Locate the cell with the specified text and output its [x, y] center coordinate. 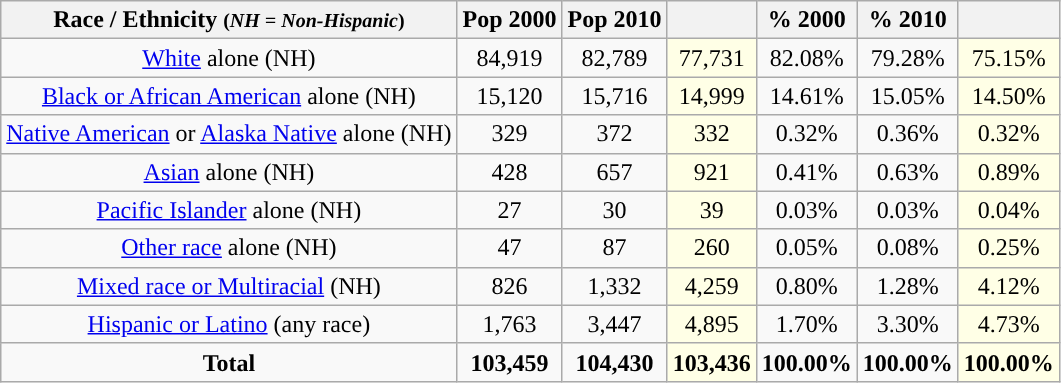
Total [229, 362]
372 [614, 134]
332 [712, 134]
0.08% [908, 248]
87 [614, 248]
Other race alone (NH) [229, 248]
82,789 [614, 58]
82.08% [806, 58]
15,120 [510, 96]
826 [510, 286]
103,436 [712, 362]
79.28% [908, 58]
Pacific Islander alone (NH) [229, 210]
Pop 2000 [510, 20]
% 2000 [806, 20]
4.73% [1008, 324]
0.89% [1008, 172]
921 [712, 172]
Mixed race or Multiracial (NH) [229, 286]
1,332 [614, 286]
75.15% [1008, 58]
0.05% [806, 248]
1,763 [510, 324]
260 [712, 248]
4.12% [1008, 286]
15,716 [614, 96]
84,919 [510, 58]
104,430 [614, 362]
428 [510, 172]
1.28% [908, 286]
Race / Ethnicity (NH = Non-Hispanic) [229, 20]
30 [614, 210]
Hispanic or Latino (any race) [229, 324]
657 [614, 172]
4,259 [712, 286]
14.61% [806, 96]
0.63% [908, 172]
0.25% [1008, 248]
27 [510, 210]
0.36% [908, 134]
329 [510, 134]
White alone (NH) [229, 58]
3.30% [908, 324]
Pop 2010 [614, 20]
0.80% [806, 286]
Native American or Alaska Native alone (NH) [229, 134]
1.70% [806, 324]
14.50% [1008, 96]
15.05% [908, 96]
47 [510, 248]
39 [712, 210]
Black or African American alone (NH) [229, 96]
103,459 [510, 362]
0.41% [806, 172]
3,447 [614, 324]
4,895 [712, 324]
% 2010 [908, 20]
Asian alone (NH) [229, 172]
77,731 [712, 58]
0.04% [1008, 210]
14,999 [712, 96]
